Determine the (X, Y) coordinate at the center of the cell enclosing the given text.  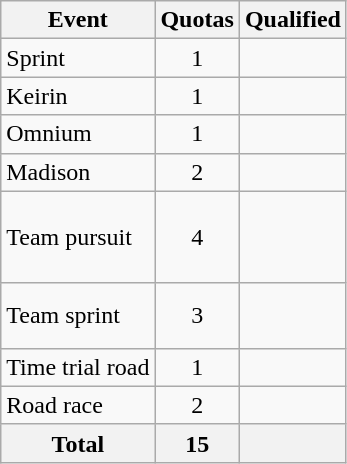
Keirin (78, 96)
Team sprint (78, 316)
Event (78, 20)
Madison (78, 172)
Quotas (197, 20)
15 (197, 443)
Sprint (78, 58)
Road race (78, 405)
Time trial road (78, 367)
Team pursuit (78, 237)
4 (197, 237)
3 (197, 316)
Total (78, 443)
Qualified (292, 20)
Omnium (78, 134)
